Pinpoint the cell where the given text exists, returning its (x, y) midpoint coordinate. 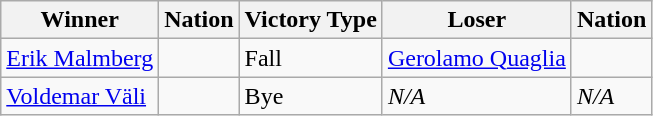
Erik Malmberg (80, 58)
Loser (476, 20)
Victory Type (310, 20)
Winner (80, 20)
Bye (310, 96)
Voldemar Väli (80, 96)
Gerolamo Quaglia (476, 58)
Fall (310, 58)
